Locate the cell with the specified text and output its [X, Y] center coordinate. 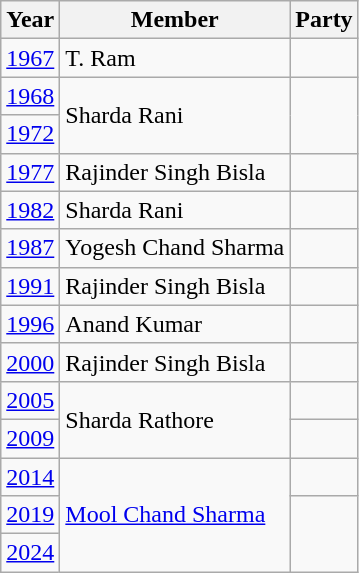
2024 [30, 553]
Year [30, 20]
Mool Chand Sharma [175, 515]
1972 [30, 134]
T. Ram [175, 58]
1987 [30, 248]
Yogesh Chand Sharma [175, 248]
1967 [30, 58]
1991 [30, 286]
2009 [30, 438]
2005 [30, 400]
1968 [30, 96]
Member [175, 20]
1996 [30, 324]
2019 [30, 515]
Party [324, 20]
1982 [30, 210]
Sharda Rathore [175, 419]
2000 [30, 362]
Anand Kumar [175, 324]
2014 [30, 477]
1977 [30, 172]
